Scan for the cell matching the given text and deliver its (X, Y) coordinate at center. 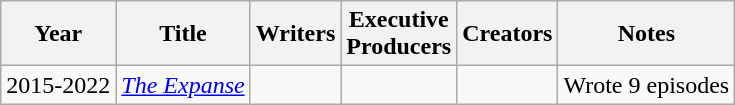
Creators (508, 34)
ExecutiveProducers (399, 34)
Wrote 9 episodes (646, 85)
2015-2022 (58, 85)
Year (58, 34)
Notes (646, 34)
Writers (296, 34)
Title (183, 34)
The Expanse (183, 85)
